Search for the cell housing the specified text and yield its (X, Y) center coordinate. 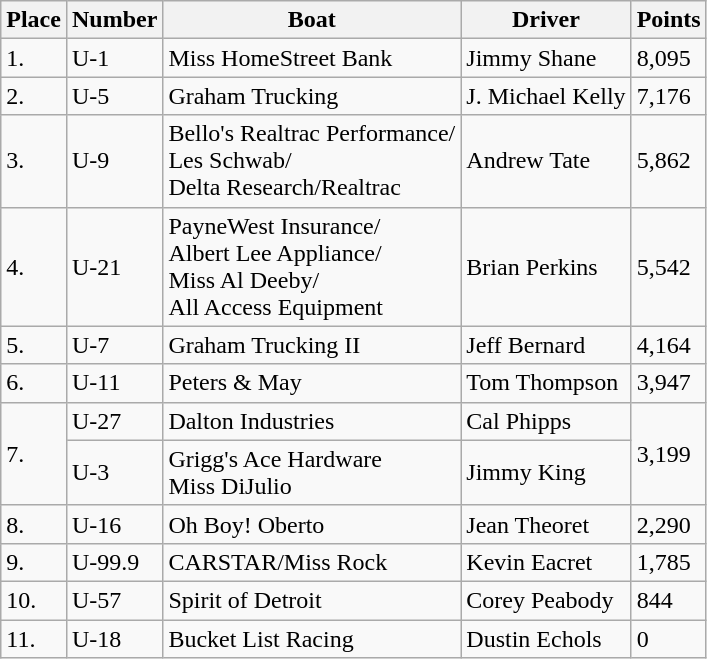
Graham Trucking (312, 96)
7. (34, 454)
U-9 (114, 161)
Points (668, 20)
4. (34, 266)
3,199 (668, 454)
3. (34, 161)
10. (34, 600)
7,176 (668, 96)
2. (34, 96)
J. Michael Kelly (546, 96)
Place (34, 20)
U-99.9 (114, 562)
Oh Boy! Oberto (312, 524)
1. (34, 58)
U-57 (114, 600)
Grigg's Ace HardwareMiss DiJulio (312, 472)
4,164 (668, 345)
Driver (546, 20)
Miss HomeStreet Bank (312, 58)
Spirit of Detroit (312, 600)
Jean Theoret (546, 524)
11. (34, 639)
Corey Peabody (546, 600)
Boat (312, 20)
6. (34, 383)
Dalton Industries (312, 421)
Tom Thompson (546, 383)
U-11 (114, 383)
0 (668, 639)
Bello's Realtrac Performance/Les Schwab/Delta Research/Realtrac (312, 161)
PayneWest Insurance/Albert Lee Appliance/Miss Al Deeby/All Access Equipment (312, 266)
Number (114, 20)
Dustin Echols (546, 639)
Jeff Bernard (546, 345)
CARSTAR/Miss Rock (312, 562)
Jimmy Shane (546, 58)
U-27 (114, 421)
Peters & May (312, 383)
Graham Trucking II (312, 345)
Jimmy King (546, 472)
1,785 (668, 562)
U-18 (114, 639)
Brian Perkins (546, 266)
3,947 (668, 383)
8,095 (668, 58)
2,290 (668, 524)
U-21 (114, 266)
U-5 (114, 96)
9. (34, 562)
Cal Phipps (546, 421)
5. (34, 345)
5,542 (668, 266)
U-1 (114, 58)
8. (34, 524)
Andrew Tate (546, 161)
U-3 (114, 472)
U-7 (114, 345)
U-16 (114, 524)
844 (668, 600)
Bucket List Racing (312, 639)
Kevin Eacret (546, 562)
5,862 (668, 161)
